From the cell containing the given text, extract its center point as [X, Y] coordinate. 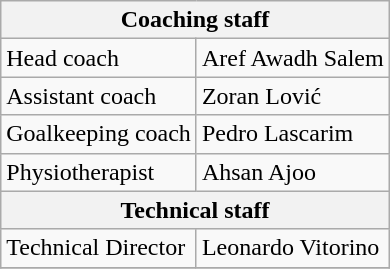
Goalkeeping coach [99, 134]
Aref Awadh Salem [292, 58]
Technical staff [195, 210]
Physiotherapist [99, 172]
Assistant coach [99, 96]
Head coach [99, 58]
Technical Director [99, 248]
Leonardo Vitorino [292, 248]
Zoran Lović [292, 96]
Pedro Lascarim [292, 134]
Ahsan Ajoo [292, 172]
Coaching staff [195, 20]
